For the text-containing cell, return its midpoint in (x, y) coordinate format. 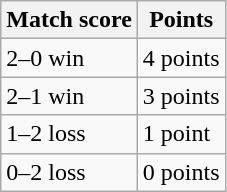
1–2 loss (70, 134)
0–2 loss (70, 172)
Match score (70, 20)
2–1 win (70, 96)
2–0 win (70, 58)
0 points (181, 172)
3 points (181, 96)
1 point (181, 134)
Points (181, 20)
4 points (181, 58)
